Detect which cell encompasses the target text, then output its (x, y) center coordinate. 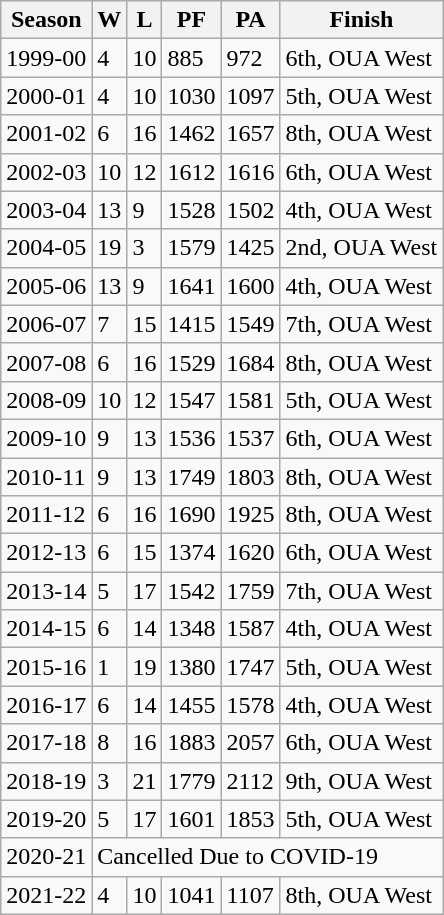
2014-15 (46, 629)
2002-03 (46, 172)
2013-14 (46, 591)
885 (192, 58)
2004-05 (46, 248)
1528 (192, 210)
1690 (192, 515)
1547 (192, 400)
2001-02 (46, 134)
2020-21 (46, 857)
1779 (192, 781)
1600 (250, 286)
1641 (192, 286)
9th, OUA West (362, 781)
1616 (250, 172)
1380 (192, 667)
1030 (192, 96)
1579 (192, 248)
L (144, 20)
1612 (192, 172)
1107 (250, 895)
2018-19 (46, 781)
1601 (192, 819)
1537 (250, 438)
1455 (192, 705)
1657 (250, 134)
8 (110, 743)
1374 (192, 553)
1999-00 (46, 58)
2008-09 (46, 400)
1462 (192, 134)
2000-01 (46, 96)
1041 (192, 895)
1502 (250, 210)
2017-18 (46, 743)
1425 (250, 248)
1684 (250, 362)
1415 (192, 324)
21 (144, 781)
1097 (250, 96)
2019-20 (46, 819)
1 (110, 667)
2005-06 (46, 286)
1536 (192, 438)
2003-04 (46, 210)
1581 (250, 400)
2112 (250, 781)
2012-13 (46, 553)
Cancelled Due to COVID-19 (268, 857)
2006-07 (46, 324)
1542 (192, 591)
1529 (192, 362)
1803 (250, 477)
1747 (250, 667)
2010-11 (46, 477)
1853 (250, 819)
W (110, 20)
1883 (192, 743)
972 (250, 58)
2007-08 (46, 362)
1587 (250, 629)
1759 (250, 591)
2016-17 (46, 705)
2011-12 (46, 515)
Finish (362, 20)
1549 (250, 324)
PF (192, 20)
2057 (250, 743)
1925 (250, 515)
2021-22 (46, 895)
PA (250, 20)
1749 (192, 477)
1578 (250, 705)
2015-16 (46, 667)
2nd, OUA West (362, 248)
1620 (250, 553)
Season (46, 20)
2009-10 (46, 438)
7 (110, 324)
1348 (192, 629)
